Determine the (X, Y) coordinate at the center of the cell enclosing the given text.  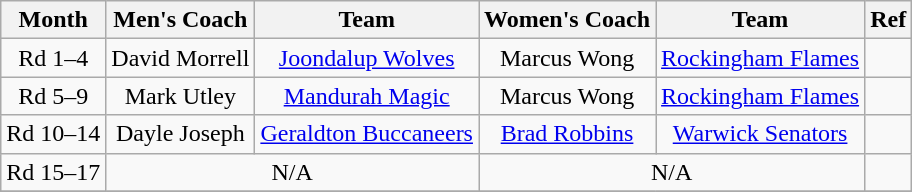
Month (54, 20)
Joondalup Wolves (367, 58)
Men's Coach (180, 20)
Brad Robbins (566, 134)
Ref (888, 20)
Women's Coach (566, 20)
Warwick Senators (760, 134)
Rd 1–4 (54, 58)
Rd 10–14 (54, 134)
Mark Utley (180, 96)
David Morrell (180, 58)
Rd 5–9 (54, 96)
Rd 15–17 (54, 172)
Dayle Joseph (180, 134)
Mandurah Magic (367, 96)
Geraldton Buccaneers (367, 134)
